Pinpoint the cell where the given text exists, returning its (X, Y) midpoint coordinate. 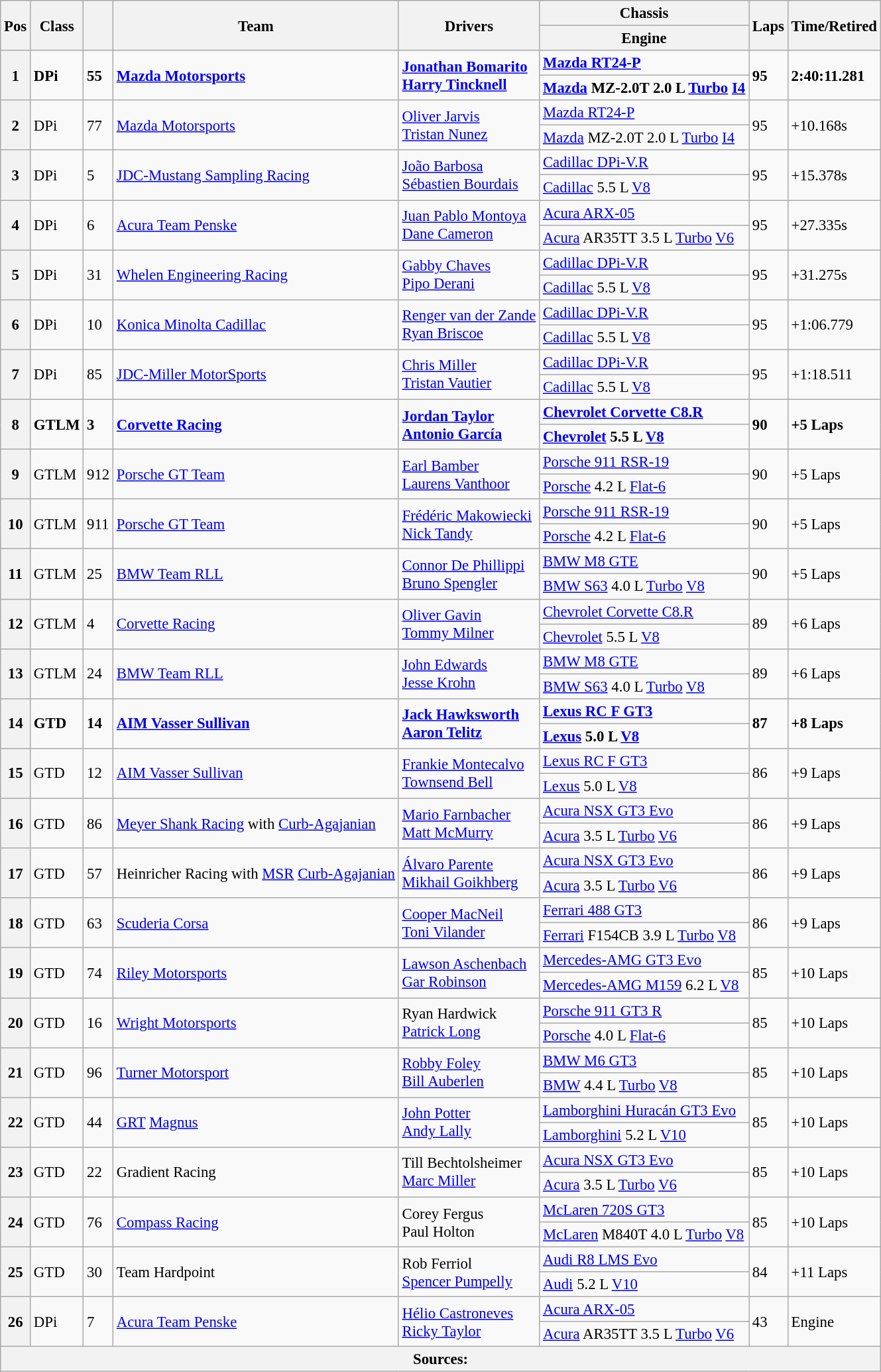
19 (16, 973)
Laps (769, 25)
74 (98, 973)
96 (98, 1073)
Drivers (469, 25)
Oliver Gavin Tommy Milner (469, 623)
Frédéric Makowiecki Nick Tandy (469, 524)
Cooper MacNeil Toni Vilander (469, 923)
McLaren 720S GT3 (644, 1210)
João Barbosa Sébastien Bourdais (469, 175)
Class (57, 25)
Ferrari F154CB 3.9 L Turbo V8 (644, 936)
18 (16, 923)
McLaren M840T 4.0 L Turbo V8 (644, 1235)
11 (16, 574)
Audi R8 LMS Evo (644, 1260)
Corey Fergus Paul Holton (469, 1221)
Jordan Taylor Antonio García (469, 424)
Turner Motorsport (256, 1073)
Robby Foley Bill Auberlen (469, 1073)
31 (98, 275)
+1:18.511 (834, 374)
Meyer Shank Racing with Curb-Agajanian (256, 824)
Rob Ferriol Spencer Pumpelly (469, 1272)
84 (769, 1272)
Heinricher Racing with MSR Curb-Agajanian (256, 873)
Gradient Racing (256, 1172)
Lawson Aschenbach Gar Robinson (469, 973)
JDC-Miller MotorSports (256, 374)
76 (98, 1221)
Connor De Phillippi Bruno Spengler (469, 574)
43 (769, 1322)
Juan Pablo Montoya Dane Cameron (469, 225)
23 (16, 1172)
Álvaro Parente Mikhail Goikhberg (469, 873)
Riley Motorsports (256, 973)
Chris Miller Tristan Vautier (469, 374)
2 (16, 125)
21 (16, 1073)
Ferrari 488 GT3 (644, 910)
Gabby Chaves Pipo Derani (469, 275)
Sources: (441, 1359)
+8 Laps (834, 724)
1 (16, 76)
Porsche 4.0 L Flat-6 (644, 1035)
John Potter Andy Lally (469, 1122)
Scuderia Corsa (256, 923)
Earl Bamber Laurens Vanthoor (469, 475)
+15.378s (834, 175)
911 (98, 524)
+27.335s (834, 225)
63 (98, 923)
Whelen Engineering Racing (256, 275)
30 (98, 1272)
8 (16, 424)
20 (16, 1023)
Jack Hawksworth Aaron Telitz (469, 724)
Till Bechtolsheimer Marc Miller (469, 1172)
912 (98, 475)
Mario Farnbacher Matt McMurry (469, 824)
Ryan Hardwick Patrick Long (469, 1023)
Mercedes-AMG GT3 Evo (644, 961)
BMW 4.4 L Turbo V8 (644, 1085)
Chassis (644, 13)
Pos (16, 25)
JDC-Mustang Sampling Racing (256, 175)
BMW M6 GT3 (644, 1060)
13 (16, 674)
Konica Minolta Cadillac (256, 325)
John Edwards Jesse Krohn (469, 674)
17 (16, 873)
Lamborghini 5.2 L V10 (644, 1135)
2:40:11.281 (834, 76)
55 (98, 76)
+11 Laps (834, 1272)
44 (98, 1122)
Audi 5.2 L V10 (644, 1284)
87 (769, 724)
Renger van der Zande Ryan Briscoe (469, 325)
Oliver Jarvis Tristan Nunez (469, 125)
Mercedes-AMG M159 6.2 L V8 (644, 985)
Jonathan Bomarito Harry Tincknell (469, 76)
77 (98, 125)
+31.275s (834, 275)
Hélio Castroneves Ricky Taylor (469, 1322)
Wright Motorsports (256, 1023)
57 (98, 873)
Team Hardpoint (256, 1272)
26 (16, 1322)
9 (16, 475)
+1:06.779 (834, 325)
Team (256, 25)
15 (16, 773)
Frankie Montecalvo Townsend Bell (469, 773)
GRT Magnus (256, 1122)
Compass Racing (256, 1221)
Lamborghini Huracán GT3 Evo (644, 1110)
Porsche 911 GT3 R (644, 1011)
+10.168s (834, 125)
Time/Retired (834, 25)
